Capture the cell that displays the provided text and extract its (X, Y) central coordinate. 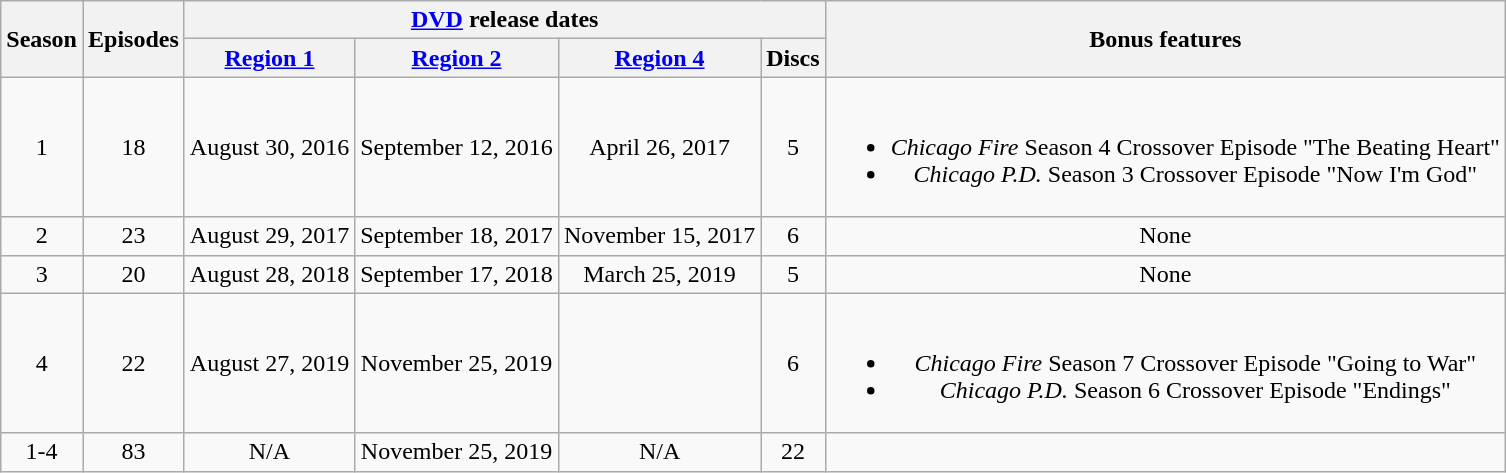
1 (42, 147)
Region 2 (457, 58)
August 28, 2018 (269, 274)
March 25, 2019 (659, 274)
Discs (793, 58)
2 (42, 236)
83 (133, 452)
Chicago Fire Season 7 Crossover Episode "Going to War"Chicago P.D. Season 6 Crossover Episode "Endings" (1165, 363)
Season (42, 39)
September 18, 2017 (457, 236)
Region 4 (659, 58)
November 15, 2017 (659, 236)
August 29, 2017 (269, 236)
20 (133, 274)
September 12, 2016 (457, 147)
Chicago Fire Season 4 Crossover Episode "The Beating Heart"Chicago P.D. Season 3 Crossover Episode "Now I'm God" (1165, 147)
August 30, 2016 (269, 147)
DVD release dates (504, 20)
4 (42, 363)
April 26, 2017 (659, 147)
18 (133, 147)
Episodes (133, 39)
Region 1 (269, 58)
1-4 (42, 452)
Bonus features (1165, 39)
3 (42, 274)
August 27, 2019 (269, 363)
23 (133, 236)
September 17, 2018 (457, 274)
